Return the (x, y) coordinate for the center point of the cell that contains the specified text.  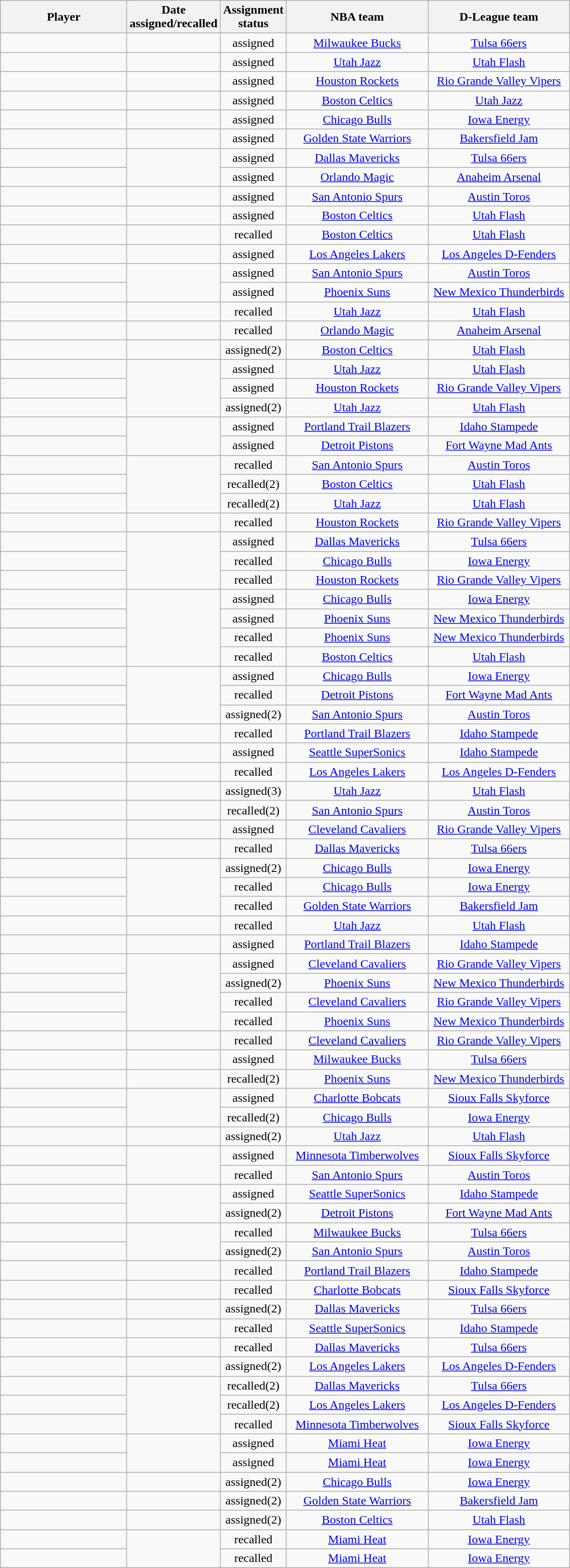
D-League team (499, 17)
assigned(3) (253, 791)
NBA team (357, 17)
Player (64, 17)
Assignment status (253, 17)
Date assigned/recalled (173, 17)
